Locate the cell with the specified text and output its (x, y) center coordinate. 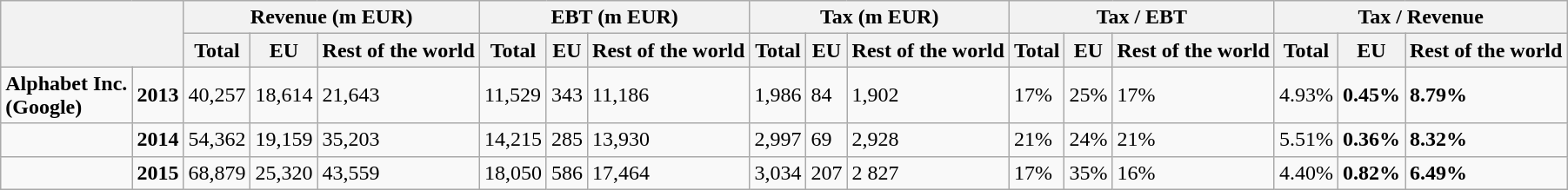
586 (567, 173)
2,997 (777, 140)
EBT (m EUR) (614, 17)
8.32% (1486, 140)
19,159 (284, 140)
69 (826, 140)
11,186 (669, 95)
54,362 (217, 140)
68,879 (217, 173)
35,203 (398, 140)
43,559 (398, 173)
5.51% (1306, 140)
285 (567, 140)
17,464 (669, 173)
2014 (158, 140)
25% (1089, 95)
Alphabet Inc.(Google) (66, 95)
2 827 (928, 173)
8.79% (1486, 95)
35% (1089, 173)
40,257 (217, 95)
2,928 (928, 140)
0.45% (1371, 95)
Tax / EBT (1141, 17)
2013 (158, 95)
13,930 (669, 140)
84 (826, 95)
Tax (m EUR) (879, 17)
18,614 (284, 95)
4.40% (1306, 173)
1,986 (777, 95)
24% (1089, 140)
207 (826, 173)
4.93% (1306, 95)
3,034 (777, 173)
21,643 (398, 95)
11,529 (513, 95)
18,050 (513, 173)
343 (567, 95)
14,215 (513, 140)
2015 (158, 173)
16% (1193, 173)
Tax / Revenue (1420, 17)
0.36% (1371, 140)
0.82% (1371, 173)
1,902 (928, 95)
Revenue (m EUR) (331, 17)
25,320 (284, 173)
6.49% (1486, 173)
